Extract the (X, Y) coordinate from the center of the cell holding the provided text.  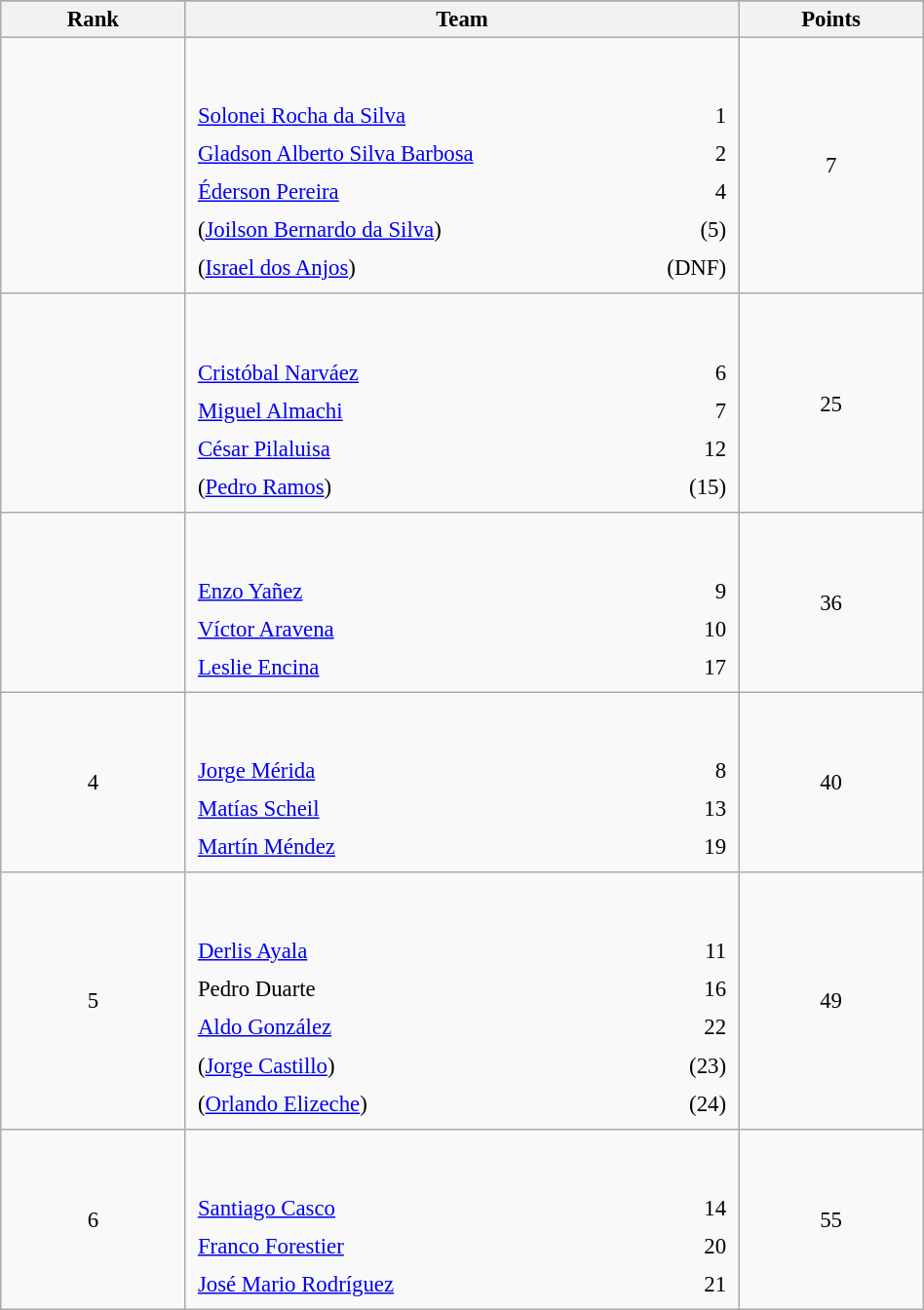
25 (830, 404)
Derlis Ayala 11 Pedro Duarte 16 Aldo González 22 (Jorge Castillo) (23) (Orlando Elizeche) (24) (462, 1000)
9 (684, 591)
Enzo Yañez (413, 591)
(DNF) (679, 268)
Pedro Duarte (405, 989)
Víctor Aravena (413, 629)
49 (830, 1000)
Miguel Almachi (404, 410)
8 (684, 771)
17 (684, 667)
César Pilaluisa (404, 448)
(Joilson Bernardo da Silva) (408, 230)
Cristóbal Narváez (404, 372)
20 (695, 1246)
(15) (674, 486)
(Orlando Elizeche) (405, 1103)
Rank (94, 19)
(24) (675, 1103)
Martín Méndez (413, 847)
(23) (675, 1065)
2 (679, 154)
10 (684, 629)
55 (830, 1218)
Team (462, 19)
16 (675, 989)
12 (674, 448)
1 (679, 116)
40 (830, 782)
Enzo Yañez 9 Víctor Aravena 10 Leslie Encina 17 (462, 602)
Leslie Encina (413, 667)
Points (830, 19)
Cristóbal Narváez 6 Miguel Almachi 7 César Pilaluisa 12 (Pedro Ramos) (15) (462, 404)
13 (684, 809)
19 (684, 847)
Éderson Pereira (408, 192)
José Mario Rodríguez (425, 1284)
Matías Scheil (413, 809)
Aldo González (405, 1027)
Derlis Ayala (405, 951)
(Israel dos Anjos) (408, 268)
(Jorge Castillo) (405, 1065)
11 (675, 951)
Jorge Mérida 8 Matías Scheil 13 Martín Méndez 19 (462, 782)
14 (695, 1208)
Santiago Casco (425, 1208)
5 (94, 1000)
22 (675, 1027)
(Pedro Ramos) (404, 486)
Santiago Casco 14 Franco Forestier 20 José Mario Rodríguez 21 (462, 1218)
(5) (679, 230)
Jorge Mérida (413, 771)
36 (830, 602)
Solonei Rocha da Silva 1 Gladson Alberto Silva Barbosa 2 Éderson Pereira 4 (Joilson Bernardo da Silva) (5) (Israel dos Anjos) (DNF) (462, 166)
21 (695, 1284)
Gladson Alberto Silva Barbosa (408, 154)
Franco Forestier (425, 1246)
Solonei Rocha da Silva (408, 116)
